Detect which cell encompasses the target text, then output its [X, Y] center coordinate. 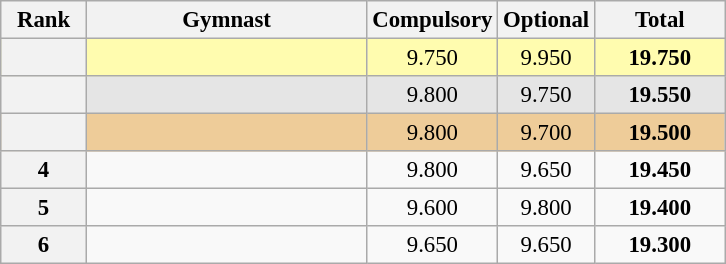
9.700 [546, 133]
Compulsory [432, 20]
19.550 [660, 95]
19.750 [660, 58]
19.500 [660, 133]
9.950 [546, 58]
19.400 [660, 208]
19.450 [660, 170]
Gymnast [226, 20]
19.300 [660, 245]
5 [44, 208]
Total [660, 20]
9.600 [432, 208]
Optional [546, 20]
Rank [44, 20]
6 [44, 245]
4 [44, 170]
